Provide the (X, Y) coordinate of the cell's center where the given text is located.  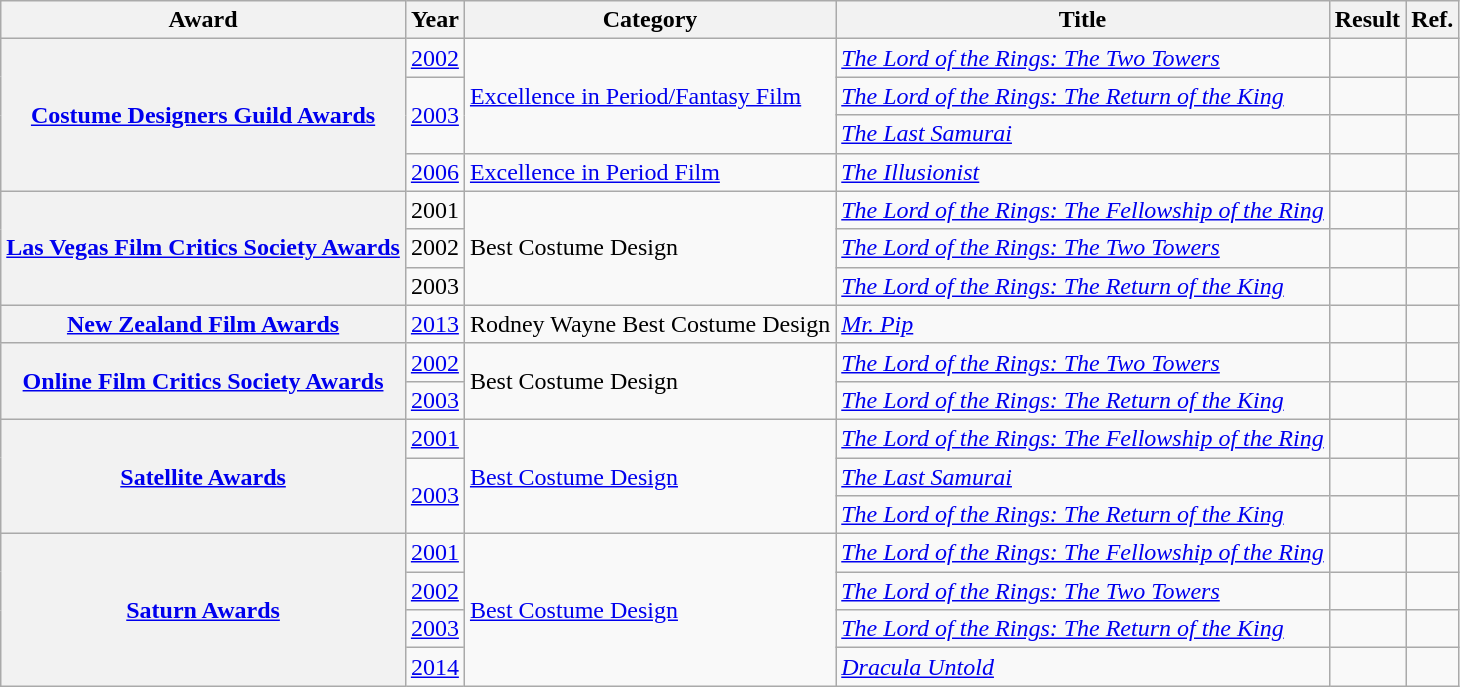
2006 (434, 172)
Category (650, 20)
Satellite Awards (204, 476)
Rodney Wayne Best Costume Design (650, 324)
Online Film Critics Society Awards (204, 381)
Award (204, 20)
Ref. (1432, 20)
Title (1083, 20)
Mr. Pip (1083, 324)
Las Vegas Film Critics Society Awards (204, 248)
Costume Designers Guild Awards (204, 115)
Excellence in Period Film (650, 172)
Result (1367, 20)
2013 (434, 324)
Dracula Untold (1083, 667)
Saturn Awards (204, 610)
2014 (434, 667)
Excellence in Period/Fantasy Film (650, 96)
The Illusionist (1083, 172)
New Zealand Film Awards (204, 324)
Year (434, 20)
